Output the [x, y] coordinate of the center of the cell containing the given text.  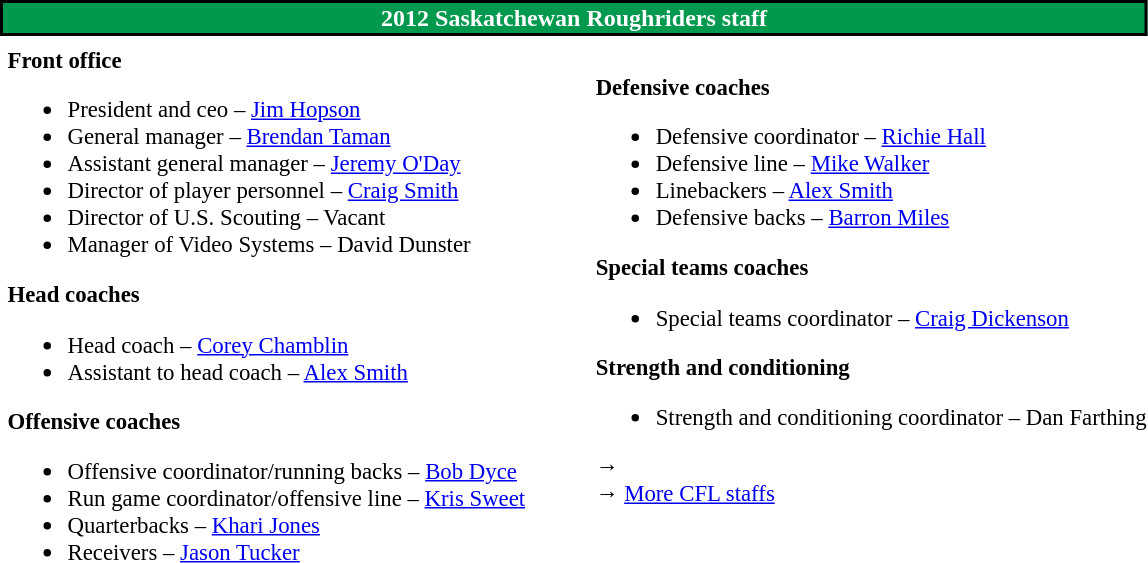
2012 Saskatchewan Roughriders staff [574, 18]
